For the text-containing cell, return its midpoint in (x, y) coordinate format. 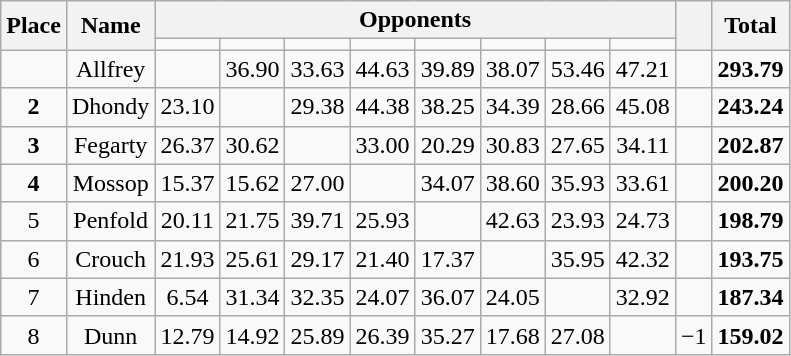
187.34 (750, 297)
Dunn (110, 335)
31.34 (252, 297)
38.25 (448, 107)
24.73 (642, 221)
27.08 (578, 335)
4 (34, 183)
30.83 (512, 145)
17.37 (448, 259)
6.54 (188, 297)
25.61 (252, 259)
32.92 (642, 297)
47.21 (642, 69)
14.92 (252, 335)
39.71 (318, 221)
42.63 (512, 221)
6 (34, 259)
34.07 (448, 183)
30.62 (252, 145)
39.89 (448, 69)
25.89 (318, 335)
33.61 (642, 183)
20.29 (448, 145)
24.07 (382, 297)
243.24 (750, 107)
Hinden (110, 297)
24.05 (512, 297)
26.39 (382, 335)
3 (34, 145)
Opponents (415, 20)
159.02 (750, 335)
2 (34, 107)
15.62 (252, 183)
27.65 (578, 145)
193.75 (750, 259)
Crouch (110, 259)
29.38 (318, 107)
Name (110, 26)
21.75 (252, 221)
38.60 (512, 183)
7 (34, 297)
45.08 (642, 107)
33.00 (382, 145)
198.79 (750, 221)
35.93 (578, 183)
293.79 (750, 69)
8 (34, 335)
38.07 (512, 69)
25.93 (382, 221)
200.20 (750, 183)
44.63 (382, 69)
5 (34, 221)
44.38 (382, 107)
−1 (694, 335)
Fegarty (110, 145)
35.27 (448, 335)
Total (750, 26)
28.66 (578, 107)
42.32 (642, 259)
21.93 (188, 259)
Penfold (110, 221)
202.87 (750, 145)
35.95 (578, 259)
53.46 (578, 69)
15.37 (188, 183)
36.90 (252, 69)
32.35 (318, 297)
29.17 (318, 259)
34.39 (512, 107)
Mossop (110, 183)
Allfrey (110, 69)
33.63 (318, 69)
12.79 (188, 335)
36.07 (448, 297)
20.11 (188, 221)
17.68 (512, 335)
27.00 (318, 183)
21.40 (382, 259)
34.11 (642, 145)
Dhondy (110, 107)
23.10 (188, 107)
26.37 (188, 145)
23.93 (578, 221)
Place (34, 26)
